Detect which cell encompasses the target text, then output its [x, y] center coordinate. 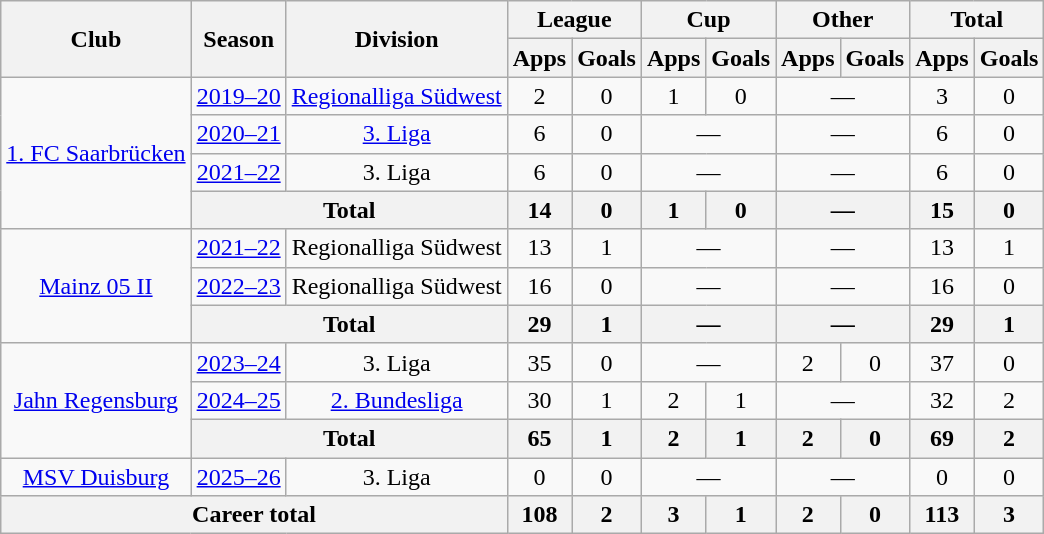
113 [942, 515]
35 [539, 362]
37 [942, 362]
Cup [708, 20]
1. FC Saarbrücken [96, 153]
2020–21 [238, 134]
32 [942, 400]
108 [539, 515]
MSV Duisburg [96, 477]
15 [942, 210]
League [574, 20]
Season [238, 39]
Division [396, 39]
30 [539, 400]
69 [942, 438]
Jahn Regensburg [96, 400]
Mainz 05 II [96, 286]
2024–25 [238, 400]
14 [539, 210]
Career total [254, 515]
2019–20 [238, 96]
2. Bundesliga [396, 400]
Other [843, 20]
2023–24 [238, 362]
65 [539, 438]
2025–26 [238, 477]
Club [96, 39]
2022–23 [238, 286]
